Detect which cell encompasses the target text, then output its (X, Y) center coordinate. 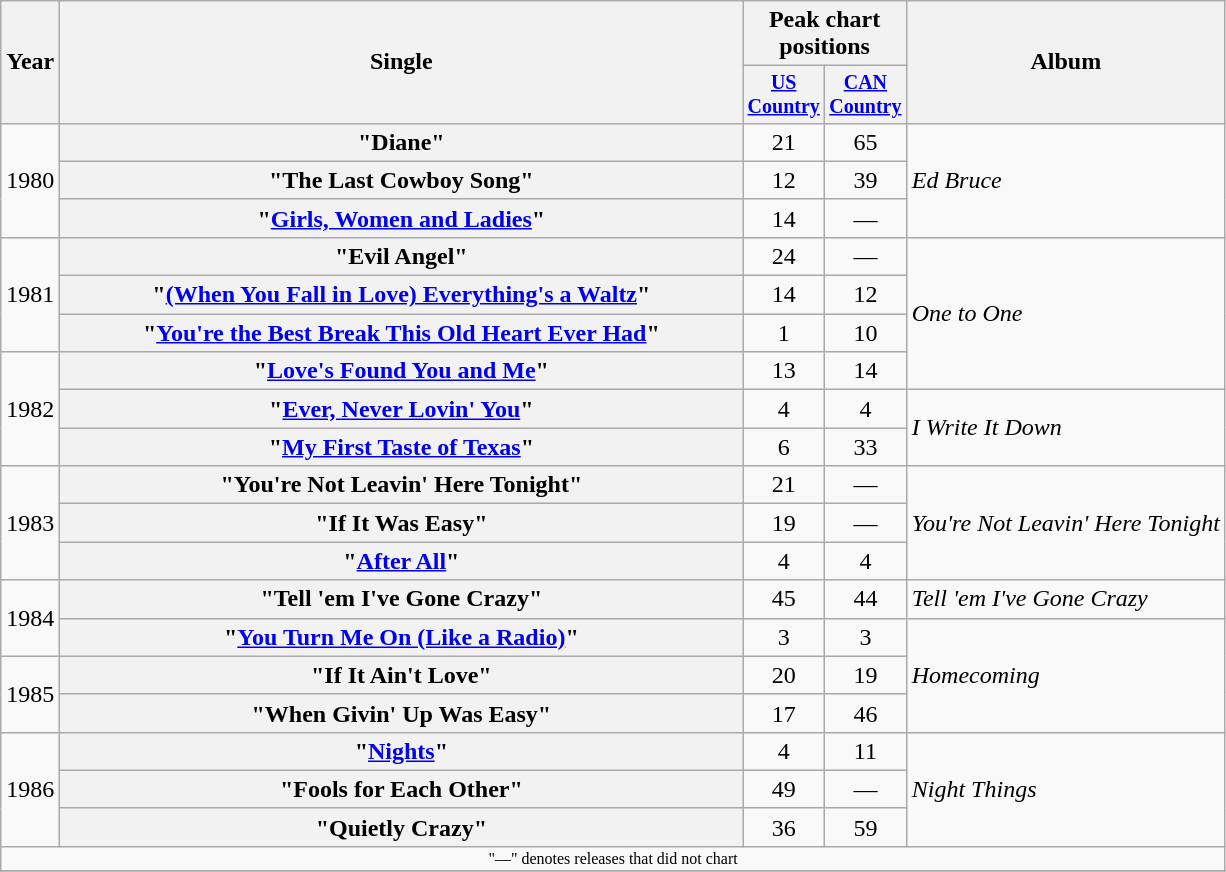
36 (784, 827)
"(When You Fall in Love) Everything's a Waltz" (402, 295)
1981 (30, 294)
1984 (30, 618)
59 (866, 827)
Single (402, 62)
US Country (784, 94)
Peak chartpositions (824, 34)
33 (866, 447)
Album (1066, 62)
"Tell 'em I've Gone Crazy" (402, 599)
You're Not Leavin' Here Tonight (1066, 523)
"Diane" (402, 142)
"My First Taste of Texas" (402, 447)
10 (866, 333)
1986 (30, 789)
Homecoming (1066, 675)
CAN Country (866, 94)
Night Things (1066, 789)
45 (784, 599)
24 (784, 256)
"The Last Cowboy Song" (402, 180)
"—" denotes releases that did not chart (614, 858)
11 (866, 751)
49 (784, 789)
1980 (30, 180)
13 (784, 371)
1985 (30, 694)
1983 (30, 523)
"When Givin' Up Was Easy" (402, 713)
I Write It Down (1066, 428)
"Ever, Never Lovin' You" (402, 409)
"If It Ain't Love" (402, 675)
Year (30, 62)
44 (866, 599)
"Girls, Women and Ladies" (402, 218)
One to One (1066, 313)
1 (784, 333)
"You Turn Me On (Like a Radio)" (402, 637)
Ed Bruce (1066, 180)
46 (866, 713)
"Evil Angel" (402, 256)
39 (866, 180)
6 (784, 447)
"Fools for Each Other" (402, 789)
"Nights" (402, 751)
"You're the Best Break This Old Heart Ever Had" (402, 333)
65 (866, 142)
"If It Was Easy" (402, 523)
"Quietly Crazy" (402, 827)
1982 (30, 409)
17 (784, 713)
"Love's Found You and Me" (402, 371)
"After All" (402, 561)
20 (784, 675)
Tell 'em I've Gone Crazy (1066, 599)
"You're Not Leavin' Here Tonight" (402, 485)
